Output the (X, Y) coordinate of the center of the cell containing the given text.  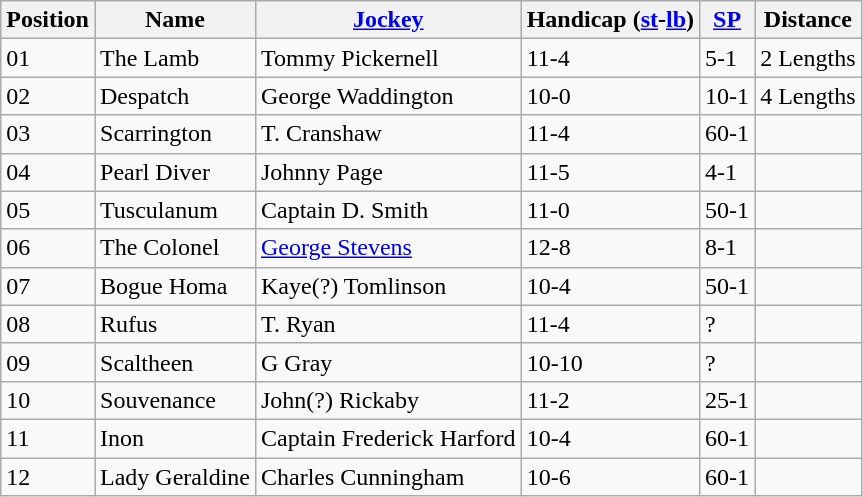
2 Lengths (808, 58)
George Stevens (388, 248)
4-1 (728, 172)
25-1 (728, 400)
10-0 (610, 96)
G Gray (388, 362)
01 (48, 58)
Charles Cunningham (388, 477)
Souvenance (174, 400)
02 (48, 96)
Rufus (174, 324)
8-1 (728, 248)
Bogue Homa (174, 286)
10-1 (728, 96)
11-5 (610, 172)
Kaye(?) Tomlinson (388, 286)
Scarrington (174, 134)
4 Lengths (808, 96)
10-10 (610, 362)
Position (48, 20)
Despatch (174, 96)
Handicap (st-lb) (610, 20)
Tommy Pickernell (388, 58)
T. Ryan (388, 324)
Scaltheen (174, 362)
Johnny Page (388, 172)
11-0 (610, 210)
Captain Frederick Harford (388, 438)
09 (48, 362)
08 (48, 324)
5-1 (728, 58)
SP (728, 20)
10-6 (610, 477)
Pearl Diver (174, 172)
Inon (174, 438)
05 (48, 210)
The Lamb (174, 58)
Captain D. Smith (388, 210)
T. Cranshaw (388, 134)
12 (48, 477)
Jockey (388, 20)
Distance (808, 20)
07 (48, 286)
04 (48, 172)
Tusculanum (174, 210)
10 (48, 400)
11 (48, 438)
03 (48, 134)
Name (174, 20)
06 (48, 248)
The Colonel (174, 248)
11-2 (610, 400)
12-8 (610, 248)
John(?) Rickaby (388, 400)
Lady Geraldine (174, 477)
George Waddington (388, 96)
